Pinpoint the cell where the given text exists, returning its (x, y) midpoint coordinate. 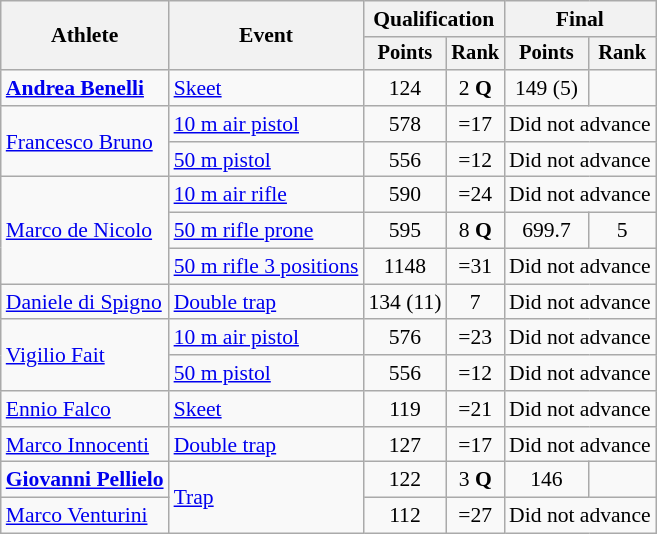
122 (404, 480)
119 (404, 409)
590 (404, 195)
1148 (404, 267)
=24 (475, 195)
8 Q (475, 231)
149 (5) (546, 88)
Athlete (85, 36)
112 (404, 516)
=31 (475, 267)
Francesco Bruno (85, 142)
Ennio Falco (85, 409)
50 m rifle prone (266, 231)
=27 (475, 516)
Giovanni Pellielo (85, 480)
578 (404, 124)
Event (266, 36)
2 Q (475, 88)
=21 (475, 409)
127 (404, 445)
Daniele di Spigno (85, 302)
Vigilio Fait (85, 356)
3 Q (475, 480)
=23 (475, 338)
134 (11) (404, 302)
Marco Innocenti (85, 445)
595 (404, 231)
Marco Venturini (85, 516)
Andrea Benelli (85, 88)
Marco de Nicolo (85, 230)
Qualification (434, 19)
7 (475, 302)
146 (546, 480)
Final (580, 19)
124 (404, 88)
Trap (266, 498)
699.7 (546, 231)
10 m air rifle (266, 195)
5 (622, 231)
50 m rifle 3 positions (266, 267)
576 (404, 338)
